Identify which cell holds the provided text, then report its [X, Y] central coordinate. 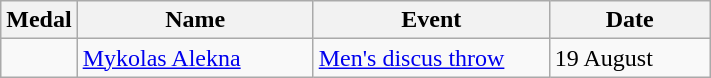
Event [431, 20]
Medal [39, 20]
Name [195, 20]
19 August [630, 58]
Men's discus throw [431, 58]
Mykolas Alekna [195, 58]
Date [630, 20]
